Locate the cell with the specified text and output its [X, Y] center coordinate. 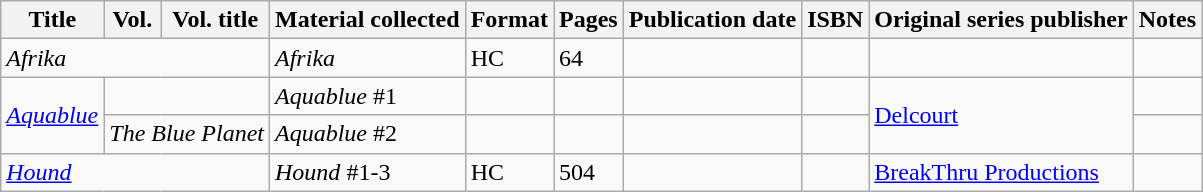
Aquablue #2 [368, 134]
Material collected [368, 20]
BreakThru Productions [1001, 172]
ISBN [836, 20]
Delcourt [1001, 115]
504 [589, 172]
Publication date [712, 20]
Title [52, 20]
Hound [136, 172]
Aquablue [52, 115]
Original series publisher [1001, 20]
Pages [589, 20]
Aquablue #1 [368, 96]
Vol. title [216, 20]
Format [509, 20]
64 [589, 58]
Notes [1167, 20]
The Blue Planet [187, 134]
Vol. [132, 20]
Hound #1-3 [368, 172]
